For the text-containing cell, return its midpoint in (x, y) coordinate format. 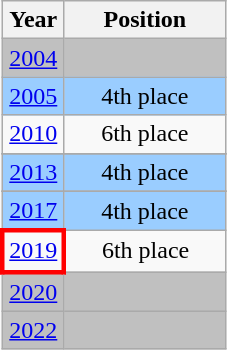
2017 (33, 211)
2010 (33, 134)
2022 (33, 330)
Year (33, 20)
2004 (33, 58)
2013 (33, 172)
2005 (33, 96)
2020 (33, 292)
Position (144, 20)
2019 (33, 252)
